Extract the [x, y] coordinate from the center of the cell holding the provided text.  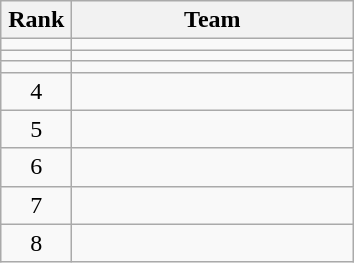
6 [36, 167]
4 [36, 91]
5 [36, 129]
Rank [36, 20]
7 [36, 205]
8 [36, 243]
Team [212, 20]
